From the cell containing the given text, extract its center point as (X, Y) coordinate. 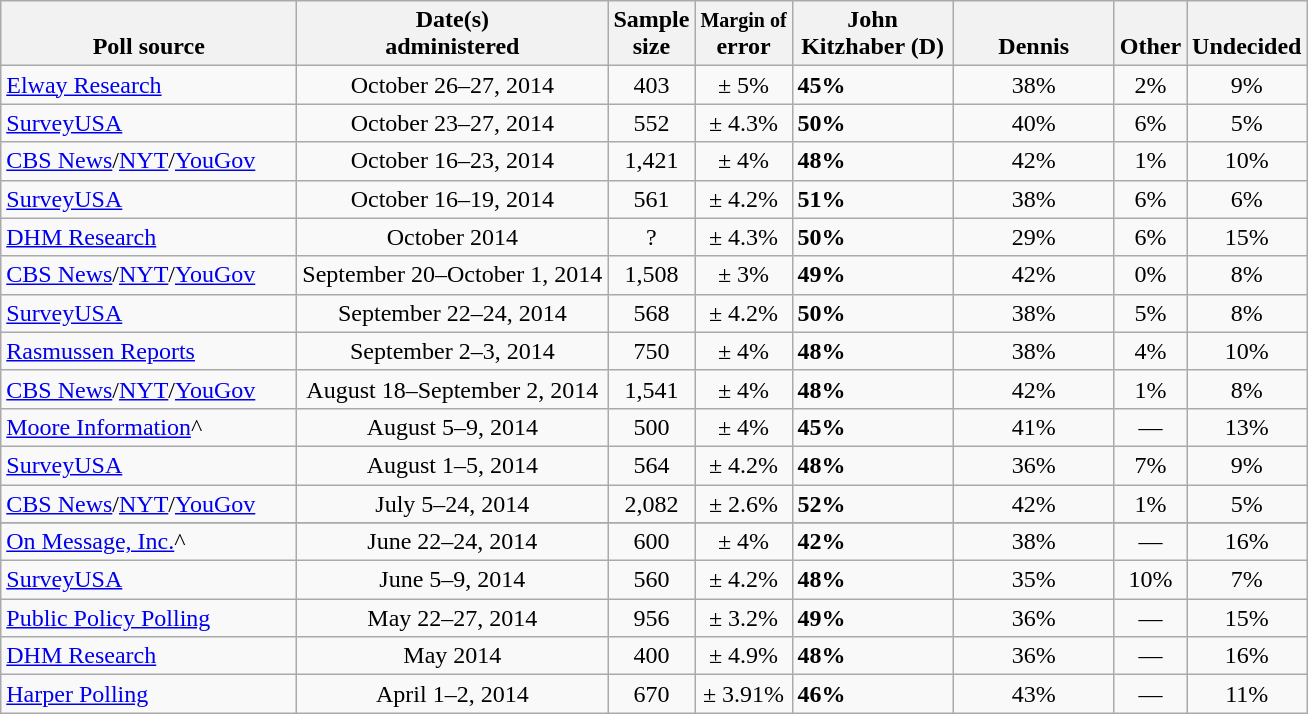
568 (652, 313)
JohnKitzhaber (D) (872, 34)
August 1–5, 2014 (452, 465)
41% (1034, 427)
29% (1034, 237)
August 5–9, 2014 (452, 427)
October 2014 (452, 237)
May 22–27, 2014 (452, 618)
1,508 (652, 275)
± 3.91% (744, 694)
± 5% (744, 85)
On Message, Inc.^ (149, 542)
560 (652, 580)
52% (872, 503)
Samplesize (652, 34)
500 (652, 427)
Dennis (1034, 34)
600 (652, 542)
51% (872, 199)
2% (1150, 85)
September 22–24, 2014 (452, 313)
Harper Polling (149, 694)
13% (1247, 427)
403 (652, 85)
Moore Information^ (149, 427)
564 (652, 465)
± 3.2% (744, 618)
35% (1034, 580)
September 20–October 1, 2014 (452, 275)
± 4.9% (744, 656)
October 23–27, 2014 (452, 123)
May 2014 (452, 656)
June 5–9, 2014 (452, 580)
40% (1034, 123)
Elway Research (149, 85)
1,421 (652, 161)
1,541 (652, 389)
750 (652, 351)
Margin oferror (744, 34)
± 2.6% (744, 503)
561 (652, 199)
October 26–27, 2014 (452, 85)
4% (1150, 351)
± 3% (744, 275)
October 16–23, 2014 (452, 161)
2,082 (652, 503)
Undecided (1247, 34)
July 5–24, 2014 (452, 503)
670 (652, 694)
August 18–September 2, 2014 (452, 389)
46% (872, 694)
Rasmussen Reports (149, 351)
552 (652, 123)
October 16–19, 2014 (452, 199)
? (652, 237)
Poll source (149, 34)
June 22–24, 2014 (452, 542)
11% (1247, 694)
April 1–2, 2014 (452, 694)
43% (1034, 694)
Date(s)administered (452, 34)
Other (1150, 34)
956 (652, 618)
0% (1150, 275)
400 (652, 656)
September 2–3, 2014 (452, 351)
Public Policy Polling (149, 618)
